Pinpoint the cell where the given text exists, returning its [x, y] midpoint coordinate. 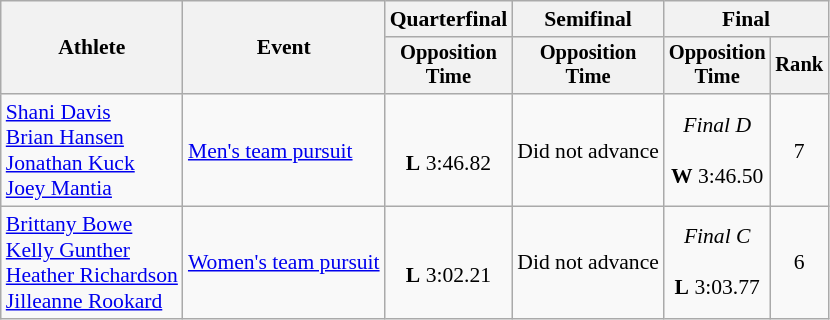
L 3:02.21 [449, 263]
Final DW 3:46.50 [718, 150]
Men's team pursuit [284, 150]
Athlete [92, 48]
Final [746, 19]
Quarterfinal [449, 19]
Semifinal [588, 19]
Brittany BoweKelly GuntherHeather RichardsonJilleanne Rookard [92, 263]
Event [284, 48]
Shani DavisBrian HansenJonathan KuckJoey Mantia [92, 150]
7 [799, 150]
L 3:46.82 [449, 150]
Rank [799, 66]
6 [799, 263]
Final CL 3:03.77 [718, 263]
Women's team pursuit [284, 263]
